Provide the [x, y] coordinate of the cell's center where the given text is located.  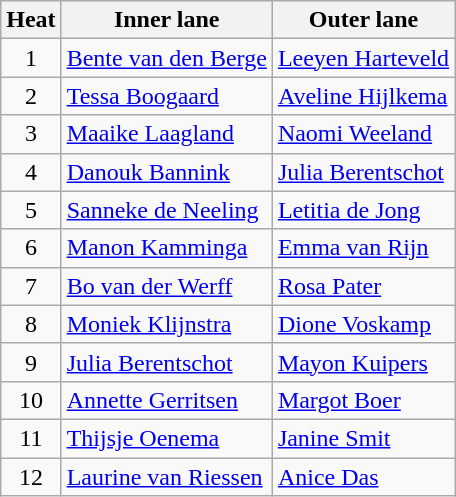
Leeyen Harteveld [363, 58]
12 [31, 477]
Bo van der Werff [166, 286]
Laurine van Riessen [166, 477]
Moniek Klijnstra [166, 324]
10 [31, 400]
Inner lane [166, 20]
Janine Smit [363, 438]
8 [31, 324]
Thijsje Oenema [166, 438]
5 [31, 210]
Annette Gerritsen [166, 400]
Maaike Laagland [166, 134]
Margot Boer [363, 400]
Emma van Rijn [363, 248]
11 [31, 438]
Tessa Boogaard [166, 96]
Letitia de Jong [363, 210]
Sanneke de Neeling [166, 210]
Outer lane [363, 20]
Danouk Bannink [166, 172]
Mayon Kuipers [363, 362]
Aveline Hijlkema [363, 96]
Anice Das [363, 477]
Naomi Weeland [363, 134]
Manon Kamminga [166, 248]
6 [31, 248]
9 [31, 362]
4 [31, 172]
Bente van den Berge [166, 58]
Heat [31, 20]
Dione Voskamp [363, 324]
7 [31, 286]
Rosa Pater [363, 286]
1 [31, 58]
2 [31, 96]
3 [31, 134]
